Locate the cell with the specified text and output its [x, y] center coordinate. 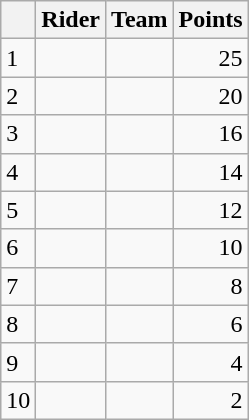
7 [18, 286]
16 [210, 134]
3 [18, 134]
25 [210, 58]
12 [210, 210]
Points [210, 20]
Team [140, 20]
9 [18, 362]
Rider [71, 20]
1 [18, 58]
14 [210, 172]
20 [210, 96]
5 [18, 210]
